Scan for the cell matching the given text and deliver its [X, Y] coordinate at center. 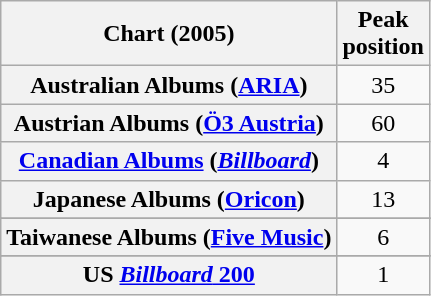
Peakposition [383, 34]
Canadian Albums (Billboard) [169, 161]
Austrian Albums (Ö3 Austria) [169, 123]
13 [383, 199]
US Billboard 200 [169, 275]
35 [383, 85]
Chart (2005) [169, 34]
6 [383, 237]
Japanese Albums (Oricon) [169, 199]
4 [383, 161]
1 [383, 275]
60 [383, 123]
Australian Albums (ARIA) [169, 85]
Taiwanese Albums (Five Music) [169, 237]
